Capture the cell that displays the provided text and extract its [X, Y] central coordinate. 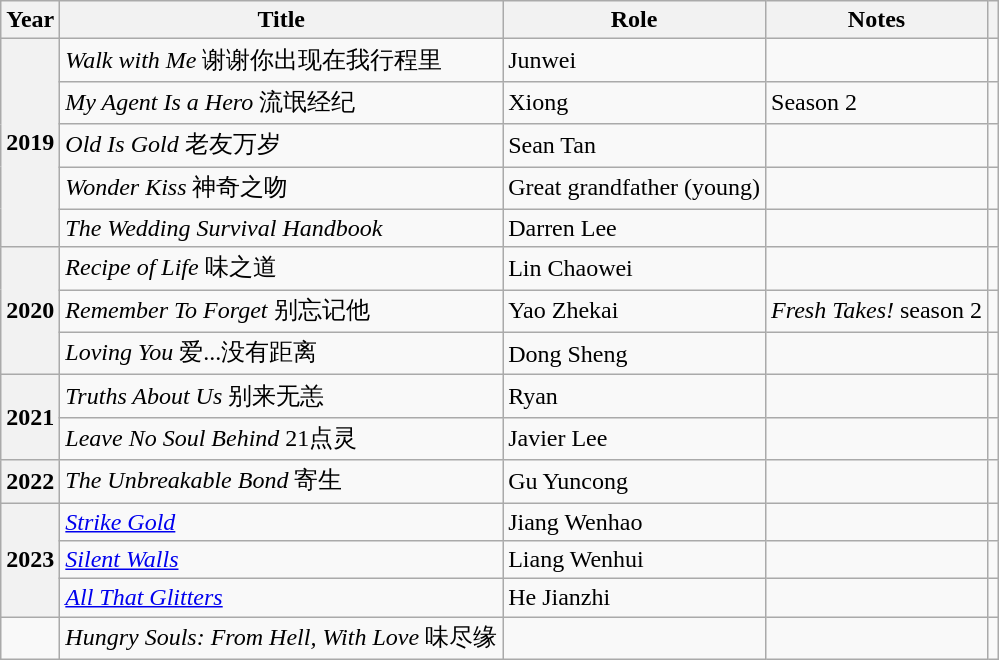
2019 [30, 143]
Recipe of Life 味之道 [282, 268]
Great grandfather (young) [634, 188]
Yao Zhekai [634, 312]
Truths About Us 别来无恙 [282, 396]
2022 [30, 482]
2023 [30, 559]
Leave No Soul Behind 21点灵 [282, 438]
2021 [30, 418]
The Wedding Survival Handbook [282, 228]
Old Is Gold 老友万岁 [282, 146]
Silent Walls [282, 560]
Fresh Takes! season 2 [877, 312]
Loving You 爱...没有距离 [282, 354]
Jiang Wenhao [634, 521]
Wonder Kiss 神奇之吻 [282, 188]
Junwei [634, 60]
Ryan [634, 396]
Title [282, 20]
My Agent Is a Hero 流氓经纪 [282, 102]
Walk with Me 谢谢你出现在我行程里 [282, 60]
Gu Yuncong [634, 482]
2020 [30, 311]
Notes [877, 20]
Javier Lee [634, 438]
Year [30, 20]
He Jianzhi [634, 598]
Liang Wenhui [634, 560]
All That Glitters [282, 598]
Remember To Forget 别忘记他 [282, 312]
Hungry Souls: From Hell, With Love 味尽缘 [282, 638]
Sean Tan [634, 146]
Strike Gold [282, 521]
Darren Lee [634, 228]
Season 2 [877, 102]
Dong Sheng [634, 354]
The Unbreakable Bond 寄生 [282, 482]
Role [634, 20]
Xiong [634, 102]
Lin Chaowei [634, 268]
